Return the [X, Y] coordinate for the center point of the cell that contains the specified text.  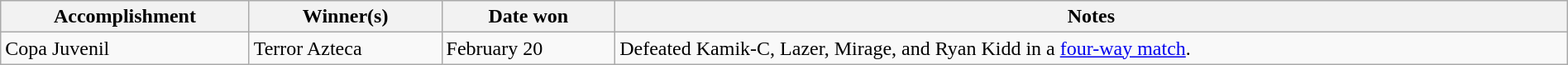
Defeated Kamik-C, Lazer, Mirage, and Ryan Kidd in a four-way match. [1092, 48]
Date won [528, 17]
Terror Azteca [346, 48]
Notes [1092, 17]
Accomplishment [125, 17]
February 20 [528, 48]
Copa Juvenil [125, 48]
Winner(s) [346, 17]
